Locate the cell with the specified text and output its (X, Y) center coordinate. 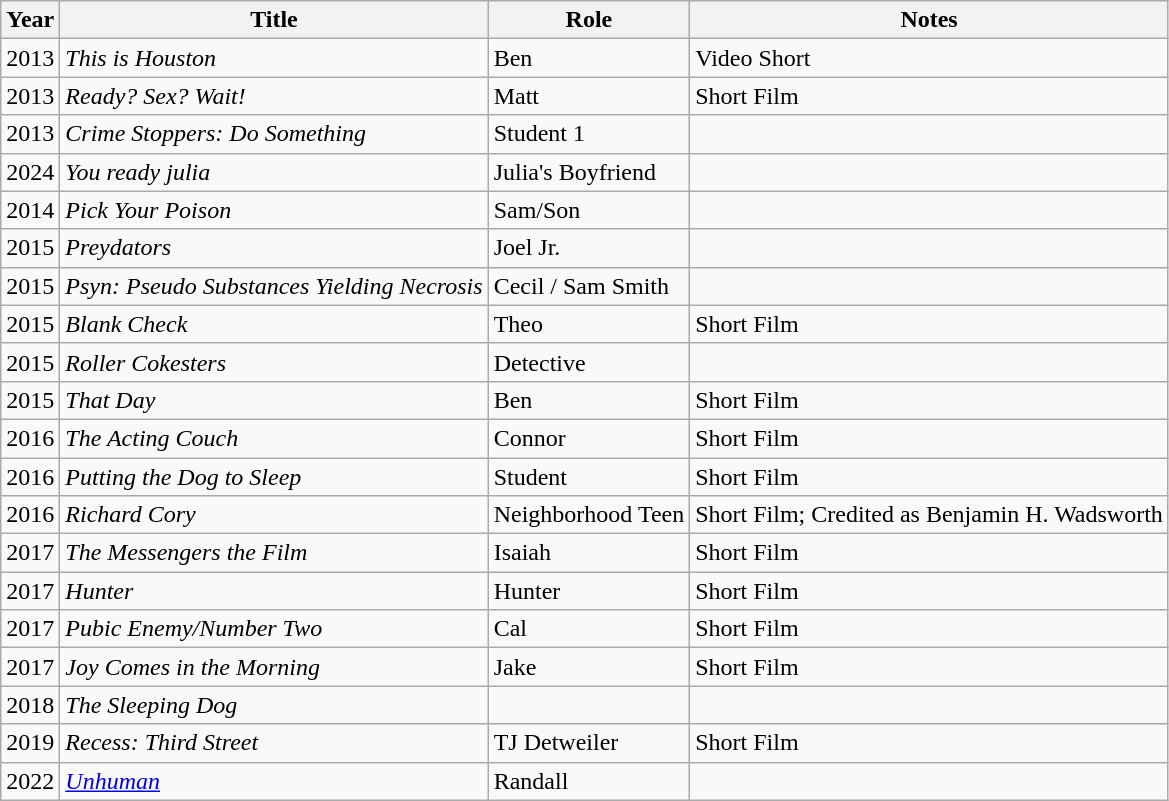
Blank Check (274, 324)
The Acting Couch (274, 438)
Matt (589, 96)
This is Houston (274, 58)
You ready julia (274, 172)
2024 (30, 172)
The Messengers the Film (274, 553)
Putting the Dog to Sleep (274, 477)
2022 (30, 781)
Preydators (274, 248)
Isaiah (589, 553)
Jake (589, 667)
Randall (589, 781)
Recess: Third Street (274, 743)
That Day (274, 400)
Theo (589, 324)
Year (30, 20)
Notes (930, 20)
Crime Stoppers: Do Something (274, 134)
Detective (589, 362)
2018 (30, 705)
Julia's Boyfriend (589, 172)
Title (274, 20)
Sam/Son (589, 210)
Short Film; Credited as Benjamin H. Wadsworth (930, 515)
Cecil / Sam Smith (589, 286)
Role (589, 20)
Unhuman (274, 781)
Richard Cory (274, 515)
TJ Detweiler (589, 743)
Pubic Enemy/Number Two (274, 629)
Cal (589, 629)
Student (589, 477)
Connor (589, 438)
Student 1 (589, 134)
Psyn: Pseudo Substances Yielding Necrosis (274, 286)
Neighborhood Teen (589, 515)
2019 (30, 743)
Ready? Sex? Wait! (274, 96)
Pick Your Poison (274, 210)
2014 (30, 210)
Video Short (930, 58)
Roller Cokesters (274, 362)
Joel Jr. (589, 248)
The Sleeping Dog (274, 705)
Joy Comes in the Morning (274, 667)
